Provide the (X, Y) coordinate of the cell's center where the given text is located.  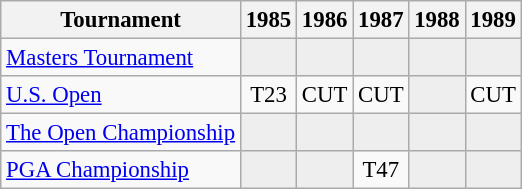
1986 (325, 20)
1989 (493, 20)
1985 (268, 20)
PGA Championship (121, 170)
T23 (268, 95)
The Open Championship (121, 133)
Masters Tournament (121, 58)
U.S. Open (121, 95)
T47 (381, 170)
1987 (381, 20)
Tournament (121, 20)
1988 (437, 20)
